From the cell containing the given text, extract its center point as (x, y) coordinate. 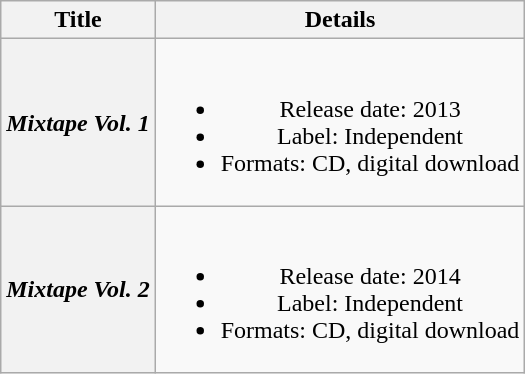
Title (78, 20)
Release date: 2014Label: IndependentFormats: CD, digital download (340, 290)
Mixtape Vol. 2 (78, 290)
Release date: 2013Label: IndependentFormats: CD, digital download (340, 122)
Mixtape Vol. 1 (78, 122)
Details (340, 20)
